Return [X, Y] of the center of cell containing provided text 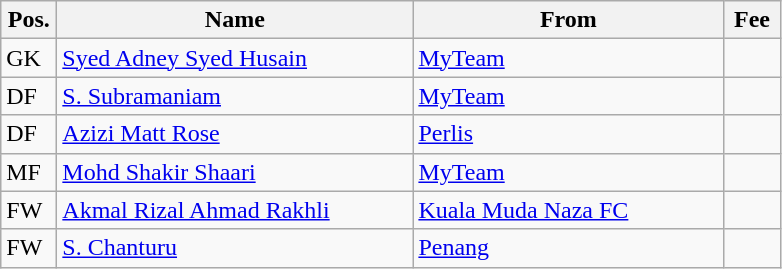
Pos. [29, 20]
S. Chanturu [235, 248]
Mohd Shakir Shaari [235, 172]
S. Subramaniam [235, 96]
Syed Adney Syed Husain [235, 58]
Azizi Matt Rose [235, 134]
Penang [568, 248]
GK [29, 58]
Akmal Rizal Ahmad Rakhli [235, 210]
Kuala Muda Naza FC [568, 210]
Fee [752, 20]
Name [235, 20]
Perlis [568, 134]
From [568, 20]
MF [29, 172]
